Determine the (x, y) coordinate at the center of the cell enclosing the given text.  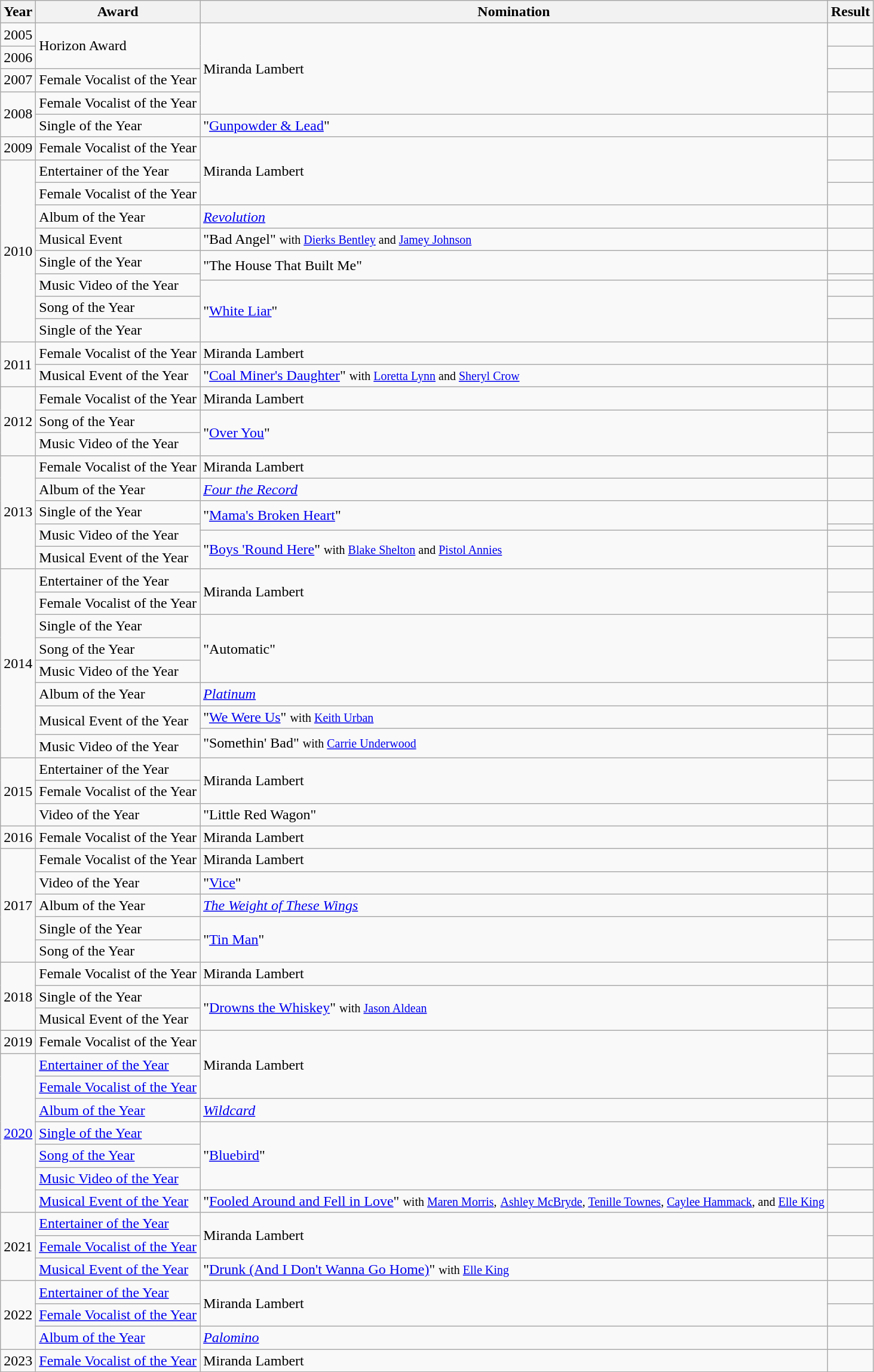
Nomination (514, 12)
2017 (18, 905)
2005 (18, 35)
2012 (18, 421)
"Tin Man" (514, 939)
"Bluebird" (514, 1156)
"The House That Built Me" (514, 265)
2013 (18, 512)
"Gunpowder & Lead" (514, 125)
Wildcard (514, 1110)
"Boys 'Round Here" with Blake Shelton and Pistol Annies (514, 550)
Revolution (514, 216)
Horizon Award (118, 46)
2010 (18, 250)
"Automatic" (514, 648)
"Drunk (And I Don't Wanna Go Home)" with Elle King (514, 1269)
"Coal Miner's Daughter" with Loretta Lynn and Sheryl Crow (514, 376)
2015 (18, 792)
2023 (18, 1361)
Year (18, 12)
2019 (18, 1042)
Musical Event (118, 239)
2020 (18, 1133)
"Bad Angel" with Dierks Bentley and Jamey Johnson (514, 239)
2018 (18, 996)
"Little Red Wagon" (514, 814)
"Fooled Around and Fell in Love" with Maren Morris, Ashley McBryde, Tenille Townes, Caylee Hammack, and Elle King (514, 1201)
"White Liar" (514, 311)
"Somethin' Bad" with Carrie Underwood (514, 743)
2006 (18, 57)
Award (118, 12)
Result (850, 12)
2022 (18, 1315)
"Drowns the Whiskey" with Jason Aldean (514, 1007)
"Vice" (514, 883)
The Weight of These Wings (514, 905)
"Mama's Broken Heart" (514, 515)
2016 (18, 837)
2007 (18, 80)
Platinum (514, 694)
Four the Record (514, 489)
2021 (18, 1247)
2008 (18, 114)
"Over You" (514, 433)
"We Were Us" with Keith Urban (514, 717)
2011 (18, 365)
Palomino (514, 1337)
2009 (18, 148)
2014 (18, 663)
